Pinpoint the cell where the given text exists, returning its (x, y) midpoint coordinate. 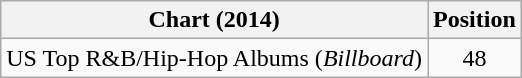
Chart (2014) (214, 20)
US Top R&B/Hip-Hop Albums (Billboard) (214, 58)
Position (475, 20)
48 (475, 58)
